Extract the [x, y] coordinate from the center of the cell holding the provided text.  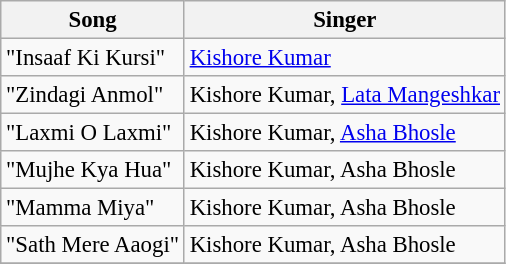
Singer [344, 20]
Song [93, 20]
Kishore Kumar [344, 58]
"Zindagi Anmol" [93, 95]
"Mamma Miya" [93, 208]
"Laxmi O Laxmi" [93, 133]
"Insaaf Ki Kursi" [93, 58]
Kishore Kumar, Lata Mangeshkar [344, 95]
"Mujhe Kya Hua" [93, 170]
"Sath Mere Aaogi" [93, 245]
